For the text-containing cell, return its midpoint in (X, Y) coordinate format. 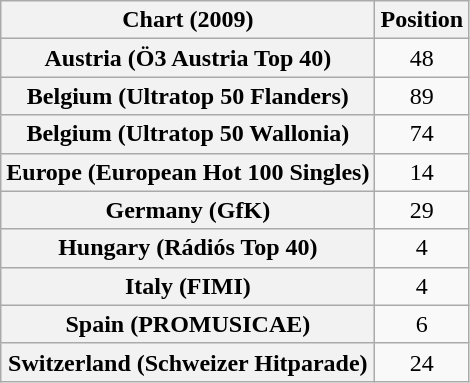
Hungary (Rádiós Top 40) (188, 248)
Spain (PROMUSICAE) (188, 324)
14 (422, 172)
Switzerland (Schweizer Hitparade) (188, 362)
24 (422, 362)
6 (422, 324)
Germany (GfK) (188, 210)
74 (422, 134)
Austria (Ö3 Austria Top 40) (188, 58)
29 (422, 210)
48 (422, 58)
Italy (FIMI) (188, 286)
89 (422, 96)
Europe (European Hot 100 Singles) (188, 172)
Belgium (Ultratop 50 Wallonia) (188, 134)
Position (422, 20)
Chart (2009) (188, 20)
Belgium (Ultratop 50 Flanders) (188, 96)
